Return [X, Y] of the center of cell containing provided text 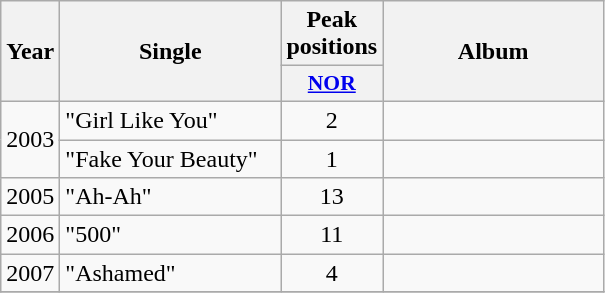
"500" [170, 235]
"Fake Your Beauty" [170, 159]
1 [332, 159]
"Ah-Ah" [170, 197]
"Girl Like You" [170, 120]
Peak positions [332, 34]
Single [170, 52]
2007 [30, 273]
"Ashamed" [170, 273]
13 [332, 197]
2 [332, 120]
NOR [332, 84]
Year [30, 52]
2005 [30, 197]
11 [332, 235]
Album [494, 52]
2006 [30, 235]
4 [332, 273]
2003 [30, 139]
